Return (x, y) of the center of cell containing provided text 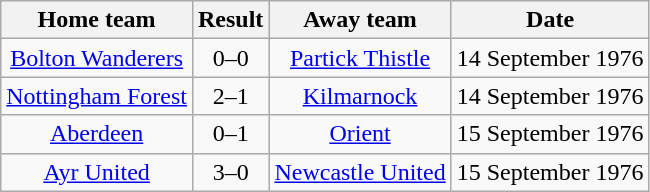
Result (230, 20)
Ayr United (97, 172)
0–0 (230, 58)
0–1 (230, 134)
Partick Thistle (360, 58)
Orient (360, 134)
Home team (97, 20)
Aberdeen (97, 134)
3–0 (230, 172)
Kilmarnock (360, 96)
2–1 (230, 96)
Nottingham Forest (97, 96)
Bolton Wanderers (97, 58)
Newcastle United (360, 172)
Date (550, 20)
Away team (360, 20)
